Return the [x, y] coordinate for the center point of the cell that contains the specified text.  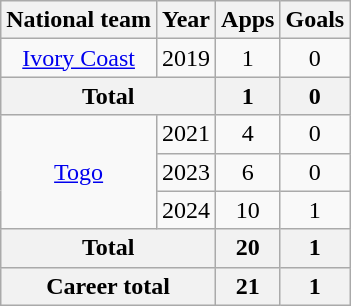
Apps [248, 20]
4 [248, 134]
20 [248, 248]
6 [248, 172]
Year [186, 20]
Ivory Coast [79, 58]
2024 [186, 210]
Togo [79, 172]
10 [248, 210]
2021 [186, 134]
Goals [315, 20]
2023 [186, 172]
21 [248, 286]
2019 [186, 58]
National team [79, 20]
Career total [108, 286]
